Pinpoint the cell where the given text exists, returning its (X, Y) midpoint coordinate. 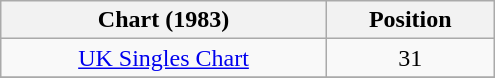
31 (410, 58)
Chart (1983) (164, 20)
UK Singles Chart (164, 58)
Position (410, 20)
